Output the [X, Y] coordinate of the center of the cell containing the given text.  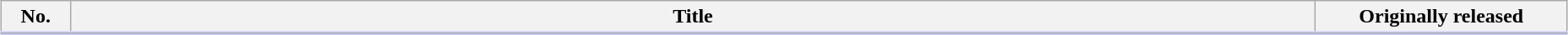
Title [693, 17]
No. [35, 17]
Originally released [1441, 17]
